From the cell containing the given text, extract its center point as (x, y) coordinate. 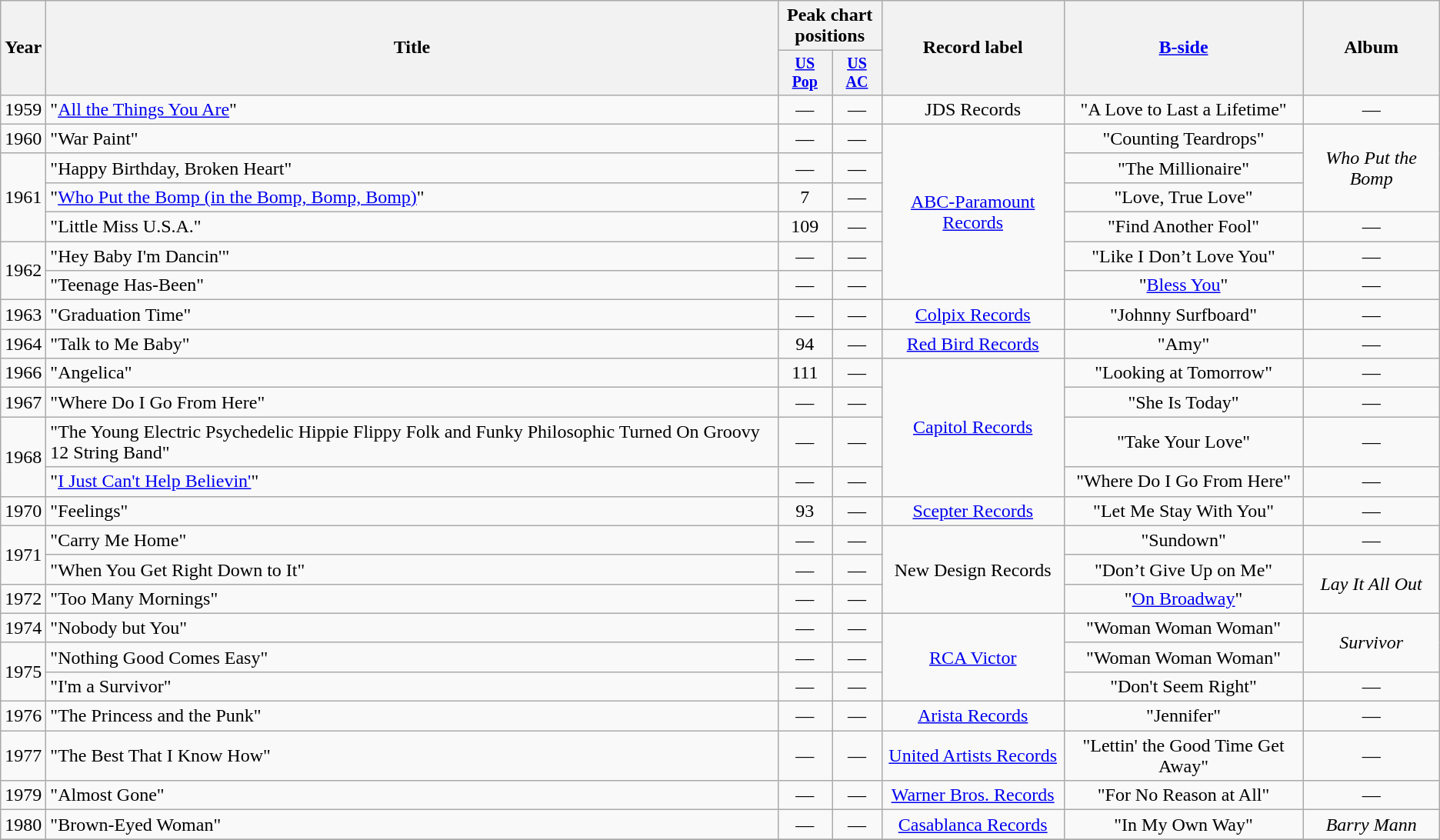
1960 (23, 138)
1961 (23, 197)
"Love, True Love" (1183, 197)
Album (1371, 48)
"Graduation Time" (412, 315)
"Let Me Stay With You" (1183, 511)
US AC (857, 72)
1979 (23, 795)
"The Best That I Know How" (412, 755)
JDS Records (972, 109)
"Nothing Good Comes Easy" (412, 657)
US Pop (805, 72)
1970 (23, 511)
Colpix Records (972, 315)
"Jennifer" (1183, 716)
"For No Reason at All" (1183, 795)
"Johnny Surfboard" (1183, 315)
New Design Records (972, 569)
94 (805, 344)
Scepter Records (972, 511)
Who Put the Bomp (1371, 168)
1977 (23, 755)
United Artists Records (972, 755)
"Happy Birthday, Broken Heart" (412, 168)
"War Paint" (412, 138)
"Amy" (1183, 344)
"Talk to Me Baby" (412, 344)
"She Is Today" (1183, 402)
1971 (23, 555)
1980 (23, 825)
93 (805, 511)
"Feelings" (412, 511)
RCA Victor (972, 657)
ABC-Paramount Records (972, 212)
Survivor (1371, 642)
"Looking at Tomorrow" (1183, 373)
1962 (23, 271)
Capitol Records (972, 428)
1966 (23, 373)
"Little Miss U.S.A." (412, 227)
1967 (23, 402)
B-side (1183, 48)
Red Bird Records (972, 344)
"Carry Me Home" (412, 540)
111 (805, 373)
"Like I Don’t Love You" (1183, 256)
"Find Another Fool" (1183, 227)
1975 (23, 672)
"Who Put the Bomp (in the Bomp, Bomp, Bomp)" (412, 197)
"The Princess and the Punk" (412, 716)
1964 (23, 344)
"In My Own Way" (1183, 825)
"Almost Gone" (412, 795)
"On Broadway" (1183, 598)
"Teenage Has-Been" (412, 285)
1968 (23, 457)
"Nobody but You" (412, 628)
109 (805, 227)
1972 (23, 598)
1976 (23, 716)
"When You Get Right Down to It" (412, 569)
"A Love to Last a Lifetime" (1183, 109)
Title (412, 48)
Barry Mann (1371, 825)
Year (23, 48)
"Don’t Give Up on Me" (1183, 569)
"The Millionaire" (1183, 168)
7 (805, 197)
"Sundown" (1183, 540)
Arista Records (972, 716)
"Take Your Love" (1183, 442)
"I'm a Survivor" (412, 686)
Record label (972, 48)
Warner Bros. Records (972, 795)
Lay It All Out (1371, 584)
"Bless You" (1183, 285)
1974 (23, 628)
"Too Many Mornings" (412, 598)
"All the Things You Are" (412, 109)
"Counting Teardrops" (1183, 138)
"The Young Electric Psychedelic Hippie Flippy Folk and Funky Philosophic Turned On Groovy 12 String Band" (412, 442)
"Don't Seem Right" (1183, 686)
"Hey Baby I'm Dancin'" (412, 256)
"Angelica" (412, 373)
"Brown-Eyed Woman" (412, 825)
"Lettin' the Good Time Get Away" (1183, 755)
"I Just Can't Help Believin'" (412, 482)
1963 (23, 315)
1959 (23, 109)
Casablanca Records (972, 825)
Peak chartpositions (829, 26)
